Locate the cell with the specified text and output its (x, y) center coordinate. 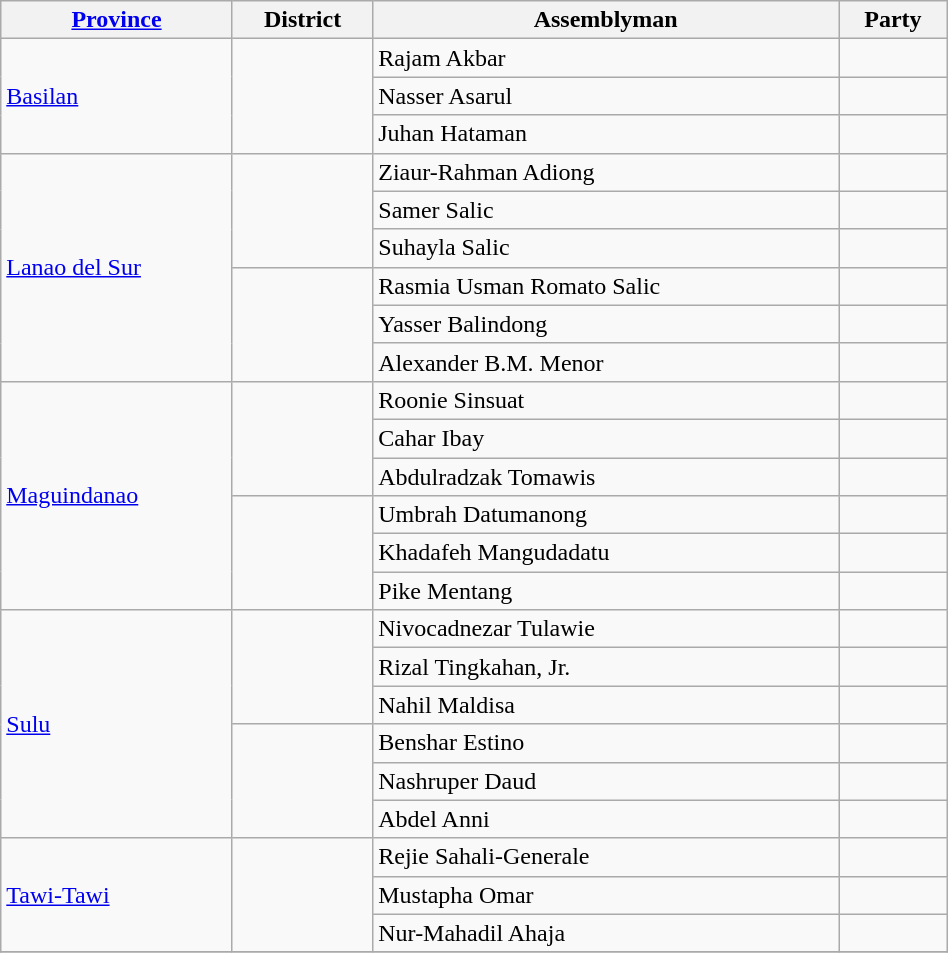
Maguindanao (117, 495)
District (302, 20)
Ziaur-Rahman Adiong (606, 172)
Samer Salic (606, 210)
Nahil Maldisa (606, 705)
Party (894, 20)
Alexander B.M. Menor (606, 362)
Cahar Ibay (606, 438)
Nur-Mahadil Ahaja (606, 933)
Basilan (117, 96)
Rejie Sahali-Generale (606, 857)
Abdulradzak Tomawis (606, 477)
Roonie Sinsuat (606, 400)
Juhan Hataman (606, 134)
Suhayla Salic (606, 248)
Rasmia Usman Romato Salic (606, 286)
Nashruper Daud (606, 781)
Nivocadnezar Tulawie (606, 629)
Assemblyman (606, 20)
Sulu (117, 724)
Khadafeh Mangudadatu (606, 553)
Pike Mentang (606, 591)
Tawi-Tawi (117, 895)
Yasser Balindong (606, 324)
Rajam Akbar (606, 58)
Umbrah Datumanong (606, 515)
Lanao del Sur (117, 267)
Rizal Tingkahan, Jr. (606, 667)
Mustapha Omar (606, 895)
Nasser Asarul (606, 96)
Province (117, 20)
Abdel Anni (606, 819)
Benshar Estino (606, 743)
